Locate the cell with the specified text and output its (X, Y) center coordinate. 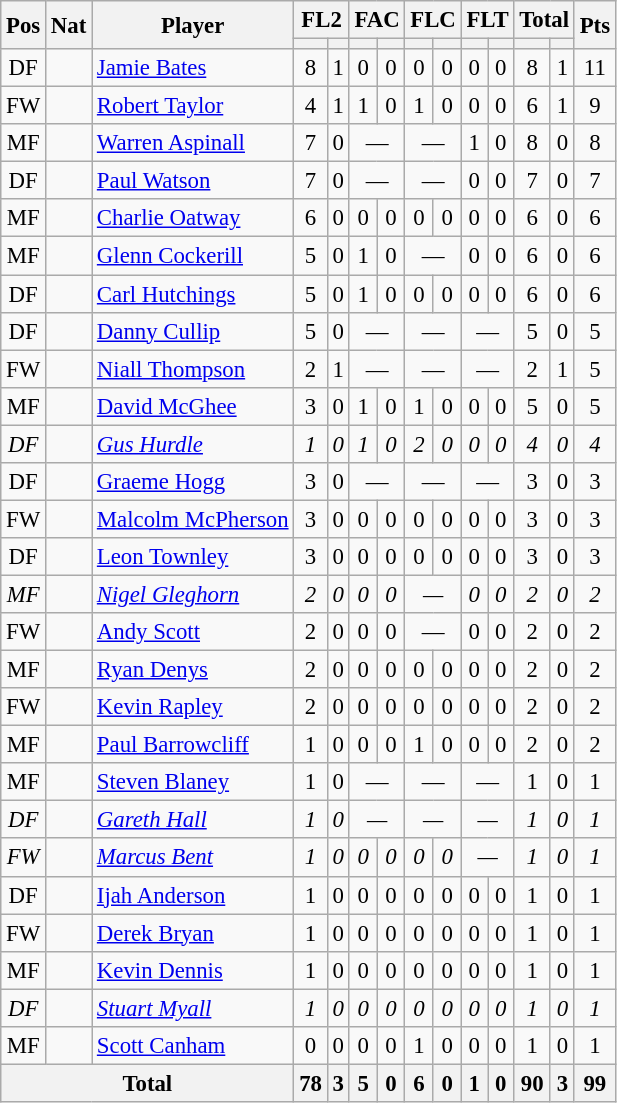
Pos (24, 25)
FLT (488, 20)
David McGhee (193, 406)
Nigel Gleghorn (193, 594)
Stuart Myall (193, 1008)
Gareth Hall (193, 820)
Ryan Denys (193, 670)
Jamie Bates (193, 68)
Kevin Dennis (193, 970)
Scott Canham (193, 1046)
Pts (594, 25)
Player (193, 25)
78 (310, 1083)
Gus Hurdle (193, 444)
Glenn Cockerill (193, 256)
Paul Barrowcliff (193, 745)
Malcolm McPherson (193, 519)
Nat (69, 25)
FLC (433, 20)
Leon Townley (193, 557)
Kevin Rapley (193, 707)
Andy Scott (193, 632)
Charlie Oatway (193, 219)
FL2 (322, 20)
Steven Blaney (193, 782)
Marcus Bent (193, 858)
Carl Hutchings (193, 294)
FAC (377, 20)
90 (532, 1083)
Ijah Anderson (193, 895)
Warren Aspinall (193, 143)
Paul Watson (193, 181)
11 (594, 68)
Danny Cullip (193, 331)
Niall Thompson (193, 369)
9 (594, 106)
Derek Bryan (193, 933)
Graeme Hogg (193, 482)
99 (594, 1083)
Robert Taylor (193, 106)
